Locate the cell with the specified text and output its [x, y] center coordinate. 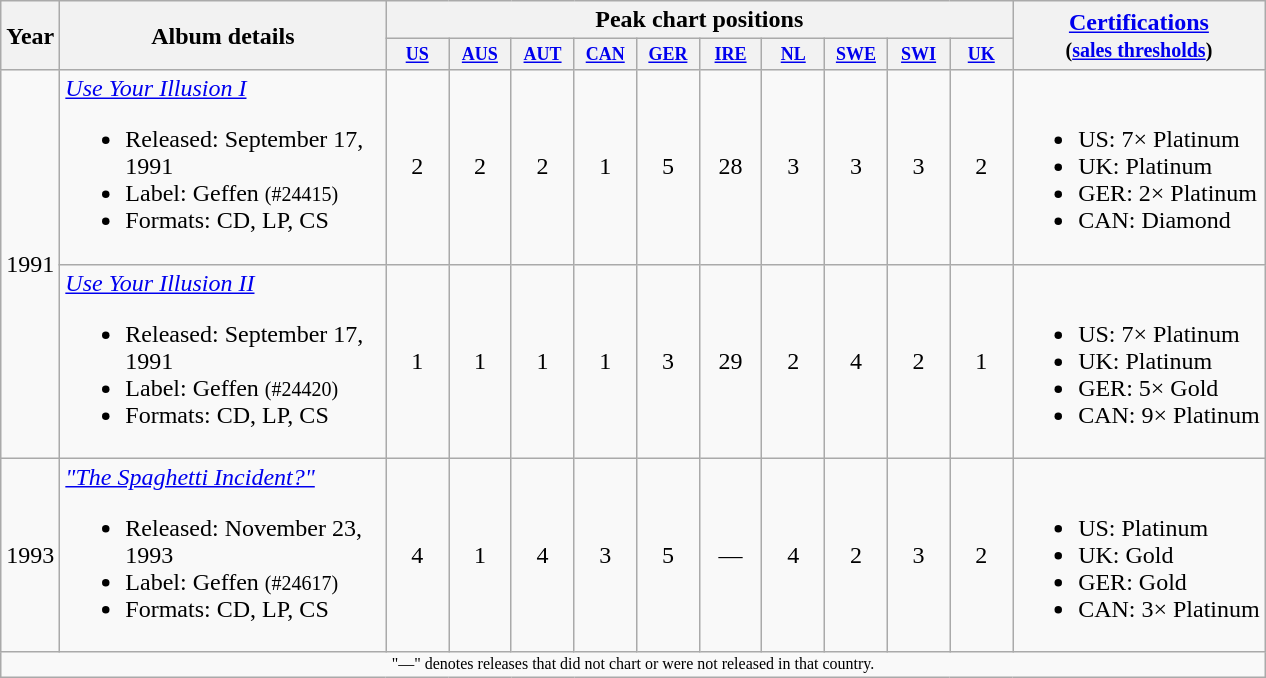
"—" denotes releases that did not chart or were not released in that country. [633, 664]
US: 7× PlatinumUK: PlatinumGER: 2× PlatinumCAN: Diamond [1140, 167]
29 [730, 361]
SWI [918, 54]
1991 [30, 264]
28 [730, 167]
US: PlatinumUK: GoldGER: GoldCAN: 3× Platinum [1140, 555]
IRE [730, 54]
SWE [856, 54]
Album details [223, 36]
US [418, 54]
"The Spaghetti Incident?"Released: November 23, 1993Label: Geffen (#24617)Formats: CD, LP, CS [223, 555]
1993 [30, 555]
AUT [542, 54]
Certifications(sales thresholds) [1140, 36]
— [730, 555]
Use Your Illusion IIReleased: September 17, 1991Label: Geffen (#24420)Formats: CD, LP, CS [223, 361]
US: 7× PlatinumUK: PlatinumGER: 5× GoldCAN: 9× Platinum [1140, 361]
Use Your Illusion IReleased: September 17, 1991Label: Geffen (#24415)Formats: CD, LP, CS [223, 167]
CAN [606, 54]
UK [982, 54]
Peak chart positions [700, 20]
NL [794, 54]
GER [668, 54]
AUS [480, 54]
Year [30, 36]
